Pinpoint the cell where the given text exists, returning its (x, y) midpoint coordinate. 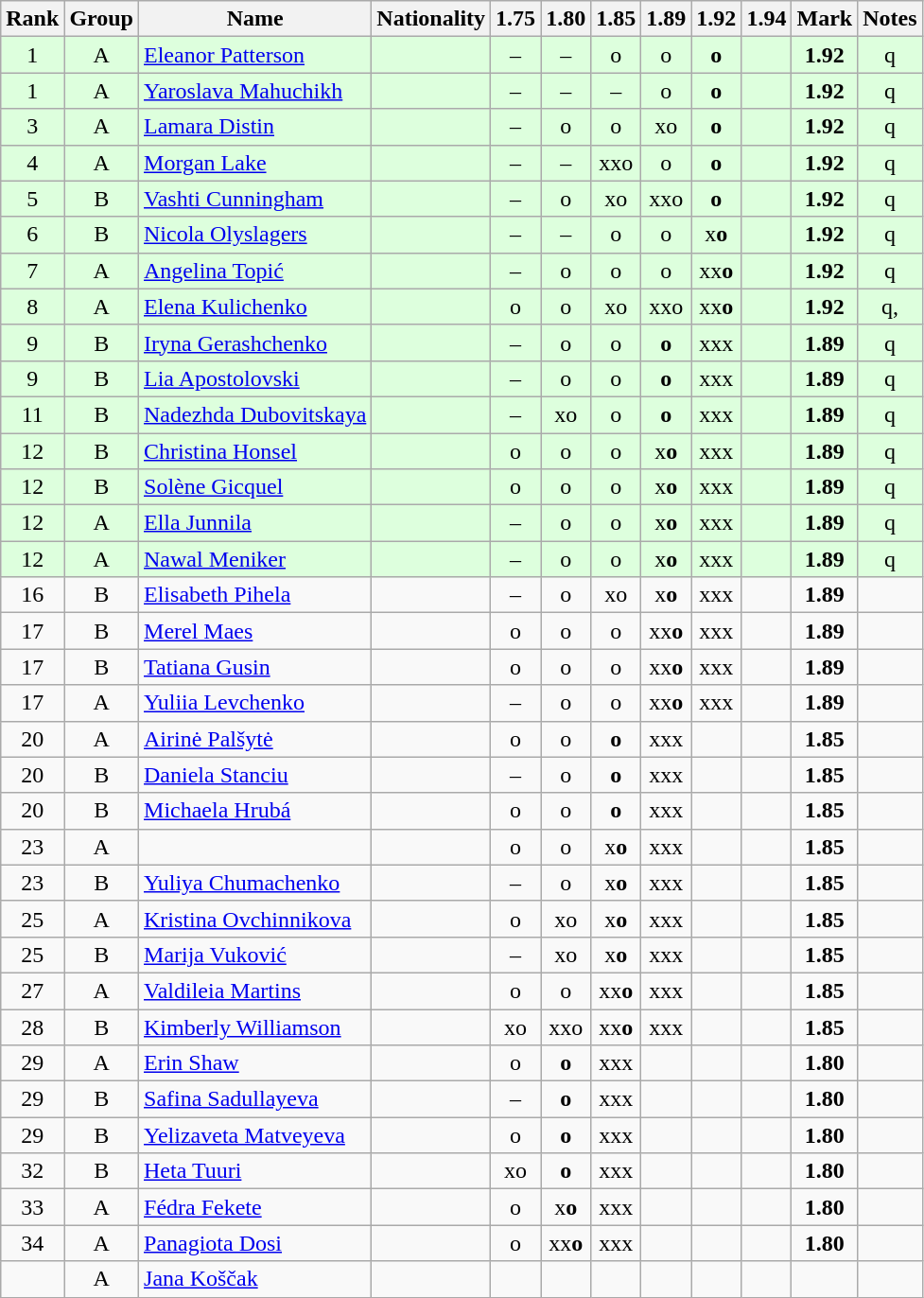
28 (32, 1026)
Elisabeth Pihela (255, 595)
Name (255, 19)
Vashti Cunningham (255, 199)
1.75 (516, 19)
Tatiana Gusin (255, 667)
34 (32, 1243)
Solène Gicquel (255, 487)
Michaela Hrubá (255, 811)
33 (32, 1207)
Heta Tuuri (255, 1171)
Lamara Distin (255, 127)
Ella Junnila (255, 523)
Nationality (431, 19)
32 (32, 1171)
Lia Apostolovski (255, 378)
Erin Shaw (255, 1063)
7 (32, 271)
5 (32, 199)
Angelina Topić (255, 271)
Nicola Olyslagers (255, 235)
4 (32, 163)
Elena Kulichenko (255, 307)
Jana Koščak (255, 1279)
16 (32, 595)
Rank (32, 19)
Valdileia Martins (255, 991)
Panagiota Dosi (255, 1243)
Fédra Fekete (255, 1207)
Christina Honsel (255, 451)
Yelizaveta Matveyeva (255, 1135)
Kristina Ovchinnikova (255, 919)
Yuliya Chumachenko (255, 883)
Eleanor Patterson (255, 55)
Kimberly Williamson (255, 1026)
Nawal Meniker (255, 559)
3 (32, 127)
q, (890, 307)
Yaroslava Mahuchikh (255, 91)
Iryna Gerashchenko (255, 342)
Group (102, 19)
11 (32, 414)
Marija Vuković (255, 955)
Notes (890, 19)
Safina Sadullayeva (255, 1099)
Daniela Stanciu (255, 775)
Merel Maes (255, 631)
Nadezhda Dubovitskaya (255, 414)
Airinė Palšytė (255, 739)
8 (32, 307)
Morgan Lake (255, 163)
Yuliia Levchenko (255, 703)
1.94 (766, 19)
Mark (825, 19)
6 (32, 235)
27 (32, 991)
